Return the (x, y) coordinate for the center point of the cell that contains the specified text.  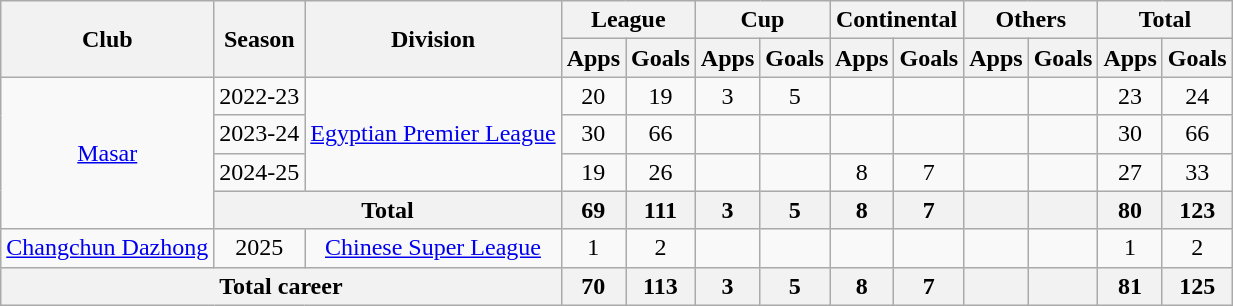
26 (661, 172)
24 (1197, 96)
125 (1197, 286)
Division (433, 39)
Club (108, 39)
33 (1197, 172)
69 (593, 210)
27 (1130, 172)
Egyptian Premier League (433, 134)
81 (1130, 286)
2025 (260, 248)
70 (593, 286)
20 (593, 96)
80 (1130, 210)
Masar (108, 153)
2023-24 (260, 134)
Total career (281, 286)
Continental (897, 20)
Chinese Super League (433, 248)
Others (1031, 20)
113 (661, 286)
23 (1130, 96)
Season (260, 39)
2022-23 (260, 96)
123 (1197, 210)
League (628, 20)
Changchun Dazhong (108, 248)
111 (661, 210)
Cup (762, 20)
2024-25 (260, 172)
